Output the (x, y) coordinate of the center of the cell containing the given text.  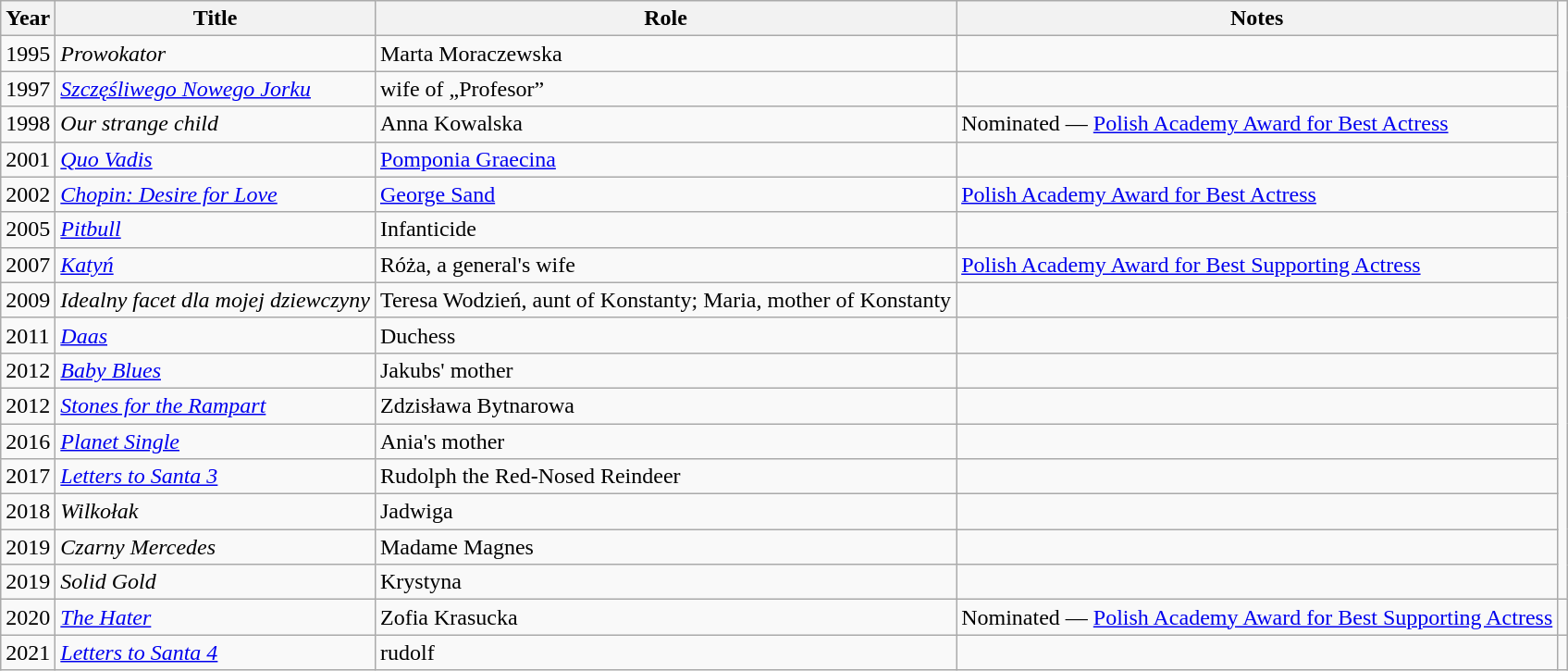
2007 (28, 265)
Zdzisława Bytnarowa (665, 405)
Letters to Santa 3 (216, 477)
1995 (28, 54)
2016 (28, 441)
Our strange child (216, 124)
Role (665, 19)
Planet Single (216, 441)
Ania's mother (665, 441)
Teresa Wodzień, aunt of Konstanty; Maria, mother of Konstanty (665, 300)
Title (216, 19)
George Sand (665, 194)
Idealny facet dla mojej dziewczyny (216, 300)
Czarny Mercedes (216, 547)
Letters to Santa 4 (216, 652)
2002 (28, 194)
Solid Gold (216, 582)
2017 (28, 477)
2021 (28, 652)
Anna Kowalska (665, 124)
Jadwiga (665, 512)
Infanticide (665, 230)
2009 (28, 300)
Polish Academy Award for Best Actress (1257, 194)
Duchess (665, 335)
Nominated — Polish Academy Award for Best Supporting Actress (1257, 617)
Marta Moraczewska (665, 54)
Jakubs' mother (665, 370)
Katyń (216, 265)
Madame Magnes (665, 547)
1997 (28, 89)
2020 (28, 617)
Pitbull (216, 230)
Chopin: Desire for Love (216, 194)
wife of „Profesor” (665, 89)
Rudolph the Red-Nosed Reindeer (665, 477)
Szczęśliwego Nowego Jorku (216, 89)
2018 (28, 512)
rudolf (665, 652)
Róża, a general's wife (665, 265)
Prowokator (216, 54)
Pomponia Graecina (665, 159)
Year (28, 19)
Daas (216, 335)
1998 (28, 124)
2011 (28, 335)
Notes (1257, 19)
Baby Blues (216, 370)
Krystyna (665, 582)
2005 (28, 230)
Zofia Krasucka (665, 617)
Quo Vadis (216, 159)
Stones for the Rampart (216, 405)
Polish Academy Award for Best Supporting Actress (1257, 265)
2001 (28, 159)
The Hater (216, 617)
Wilkołak (216, 512)
Nominated — Polish Academy Award for Best Actress (1257, 124)
